Determine the (X, Y) coordinate at the center of the cell enclosing the given text.  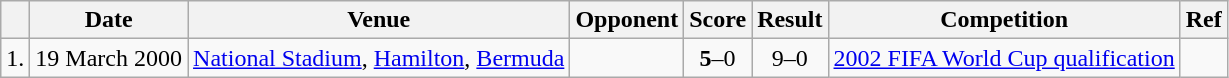
1. (16, 58)
Venue (379, 20)
Score (718, 20)
National Stadium, Hamilton, Bermuda (379, 58)
Opponent (627, 20)
Date (109, 20)
19 March 2000 (109, 58)
5–0 (718, 58)
Ref (1204, 20)
Result (790, 20)
Competition (1004, 20)
9–0 (790, 58)
2002 FIFA World Cup qualification (1004, 58)
